Return (X, Y) of the center of cell containing provided text 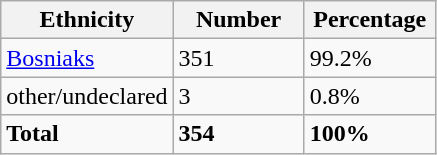
354 (238, 134)
0.8% (370, 96)
99.2% (370, 58)
Total (87, 134)
Percentage (370, 20)
Number (238, 20)
3 (238, 96)
Bosniaks (87, 58)
Ethnicity (87, 20)
351 (238, 58)
other/undeclared (87, 96)
100% (370, 134)
